Extract the (x, y) coordinate from the center of the cell holding the provided text.  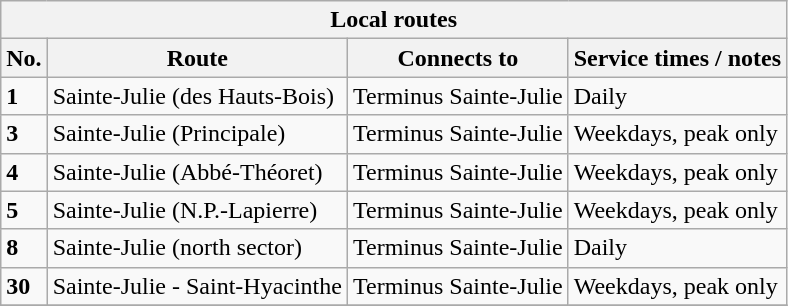
Sainte-Julie (N.P.-Lapierre) (197, 210)
Sainte-Julie (north sector) (197, 248)
Route (197, 58)
Sainte-Julie (Abbé-Théoret) (197, 172)
Sainte-Julie (des Hauts-Bois) (197, 96)
8 (24, 248)
3 (24, 134)
Service times / notes (677, 58)
1 (24, 96)
Connects to (458, 58)
No. (24, 58)
Sainte-Julie - Saint-Hyacinthe (197, 286)
Sainte-Julie (Principale) (197, 134)
30 (24, 286)
4 (24, 172)
Local routes (394, 20)
5 (24, 210)
